Find where the given text appears and provide that cell's center as [x, y] coordinate. 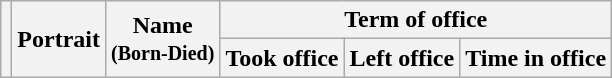
Portrait [59, 39]
Took office [282, 58]
Time in office [536, 58]
Term of office [416, 20]
Left office [402, 58]
Name(Born-Died) [162, 39]
